From the cell containing the given text, extract its center point as [x, y] coordinate. 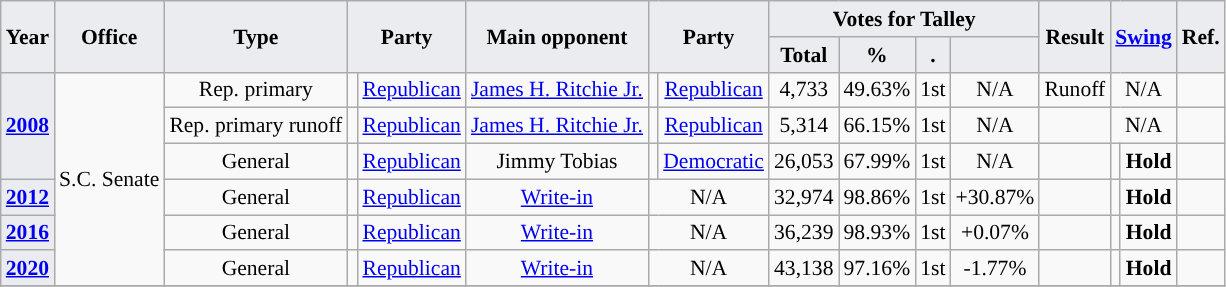
Office [109, 36]
32,974 [804, 197]
Year [28, 36]
43,138 [804, 269]
67.99% [876, 162]
% [876, 55]
Type [256, 36]
2008 [28, 126]
49.63% [876, 90]
Jimmy Tobias [557, 162]
+30.87% [996, 197]
2012 [28, 197]
Runoff [1074, 90]
Main opponent [557, 36]
2016 [28, 233]
26,053 [804, 162]
Rep. primary runoff [256, 126]
2020 [28, 269]
Result [1074, 36]
Swing [1144, 36]
Votes for Talley [904, 19]
Total [804, 55]
98.93% [876, 233]
Rep. primary [256, 90]
-1.77% [996, 269]
Democratic [714, 162]
+0.07% [996, 233]
98.86% [876, 197]
Ref. [1201, 36]
4,733 [804, 90]
97.16% [876, 269]
66.15% [876, 126]
S.C. Senate [109, 179]
36,239 [804, 233]
. [932, 55]
5,314 [804, 126]
